Output the (x, y) coordinate of the center of the cell containing the given text.  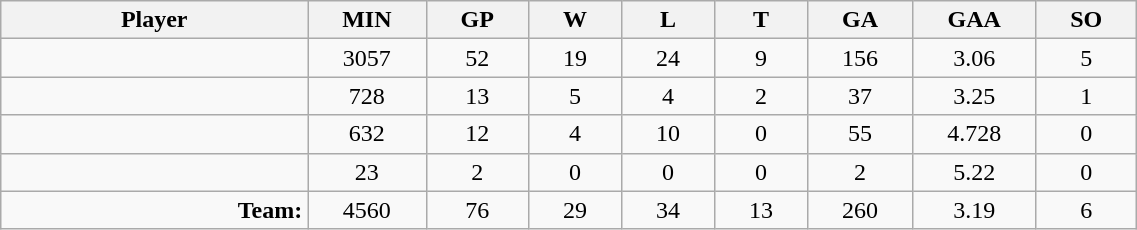
3.25 (974, 96)
Team: (154, 210)
4560 (367, 210)
5.22 (974, 172)
GP (477, 20)
L (668, 20)
GAA (974, 20)
12 (477, 134)
37 (860, 96)
SO (1086, 20)
34 (668, 210)
29 (574, 210)
1 (1086, 96)
76 (477, 210)
GA (860, 20)
T (762, 20)
23 (367, 172)
3.19 (974, 210)
MIN (367, 20)
W (574, 20)
3.06 (974, 58)
10 (668, 134)
6 (1086, 210)
3057 (367, 58)
728 (367, 96)
52 (477, 58)
4.728 (974, 134)
55 (860, 134)
260 (860, 210)
9 (762, 58)
156 (860, 58)
19 (574, 58)
Player (154, 20)
24 (668, 58)
632 (367, 134)
